Scan for the cell matching the given text and deliver its (X, Y) coordinate at center. 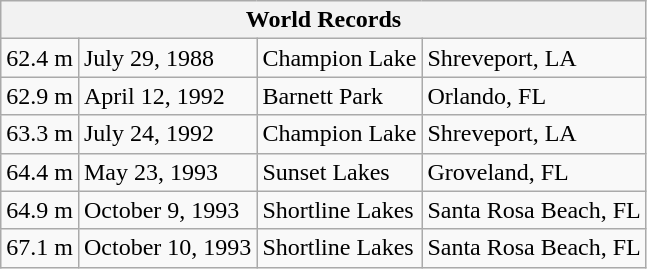
Groveland, FL (534, 172)
Barnett Park (340, 96)
July 24, 1992 (167, 134)
64.4 m (40, 172)
62.9 m (40, 96)
62.4 m (40, 58)
World Records (324, 20)
April 12, 1992 (167, 96)
Sunset Lakes (340, 172)
64.9 m (40, 210)
October 10, 1993 (167, 248)
Orlando, FL (534, 96)
67.1 m (40, 248)
May 23, 1993 (167, 172)
63.3 m (40, 134)
October 9, 1993 (167, 210)
July 29, 1988 (167, 58)
